Return (x, y) of the center of cell containing provided text 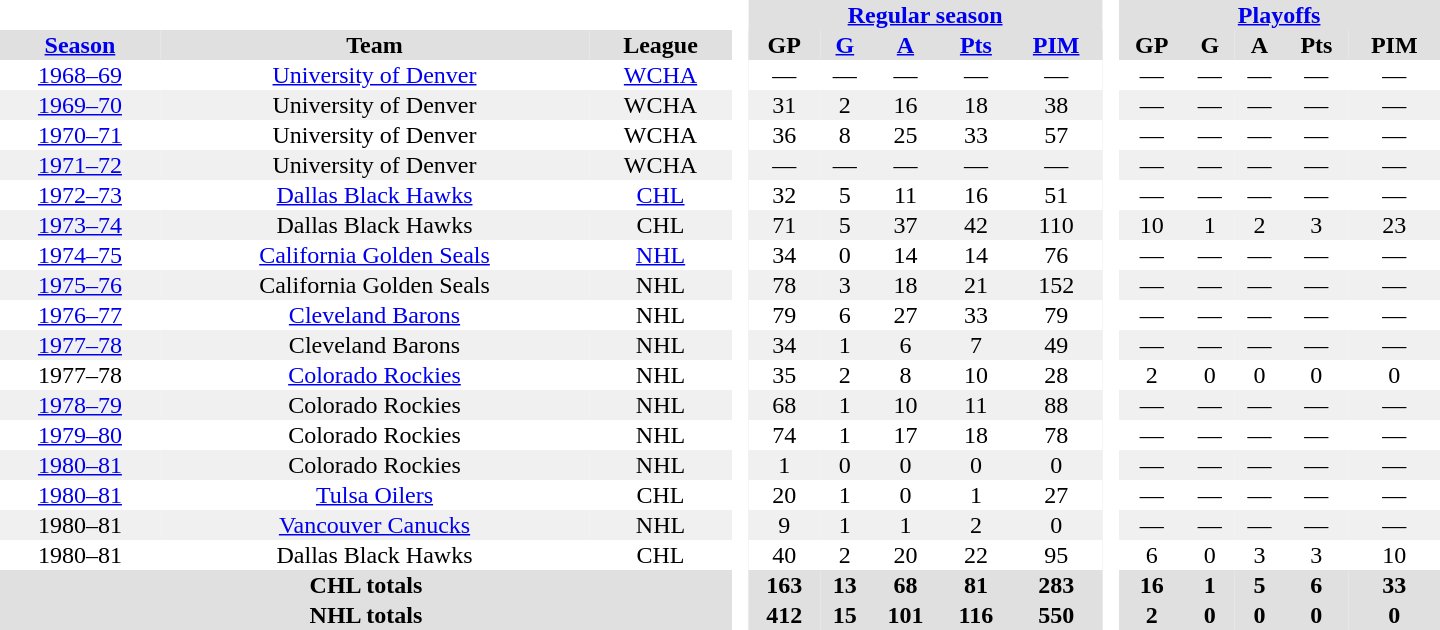
7 (976, 345)
88 (1056, 405)
9 (784, 525)
23 (1394, 225)
37 (906, 225)
40 (784, 555)
36 (784, 135)
22 (976, 555)
1979–80 (80, 435)
28 (1056, 375)
1975–76 (80, 285)
Regular season (924, 15)
57 (1056, 135)
13 (845, 585)
550 (1056, 615)
1969–70 (80, 105)
74 (784, 435)
81 (976, 585)
Playoffs (1279, 15)
32 (784, 195)
25 (906, 135)
CHL totals (366, 585)
Tulsa Oilers (374, 495)
35 (784, 375)
42 (976, 225)
71 (784, 225)
17 (906, 435)
38 (1056, 105)
51 (1056, 195)
1972–73 (80, 195)
101 (906, 615)
76 (1056, 255)
League (660, 45)
21 (976, 285)
49 (1056, 345)
15 (845, 615)
110 (1056, 225)
412 (784, 615)
1971–72 (80, 165)
31 (784, 105)
95 (1056, 555)
163 (784, 585)
1978–79 (80, 405)
Season (80, 45)
NHL totals (366, 615)
1968–69 (80, 75)
1976–77 (80, 315)
Vancouver Canucks (374, 525)
1974–75 (80, 255)
152 (1056, 285)
1973–74 (80, 225)
116 (976, 615)
283 (1056, 585)
Team (374, 45)
1970–71 (80, 135)
